Determine the [X, Y] coordinate at the center of the cell enclosing the given text.  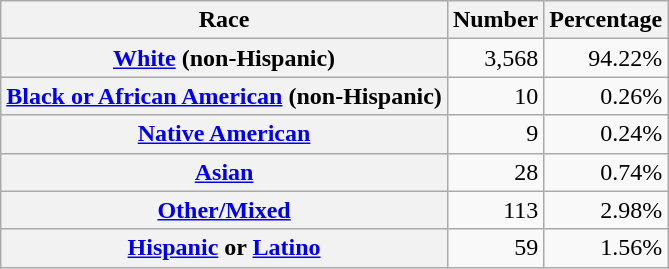
9 [495, 134]
10 [495, 96]
3,568 [495, 58]
0.26% [606, 96]
Number [495, 20]
0.74% [606, 172]
1.56% [606, 248]
Black or African American (non-Hispanic) [224, 96]
2.98% [606, 210]
Hispanic or Latino [224, 248]
Other/Mixed [224, 210]
Race [224, 20]
Native American [224, 134]
White (non-Hispanic) [224, 58]
28 [495, 172]
0.24% [606, 134]
113 [495, 210]
59 [495, 248]
Asian [224, 172]
Percentage [606, 20]
94.22% [606, 58]
